Output the (x, y) coordinate of the center of the cell containing the given text.  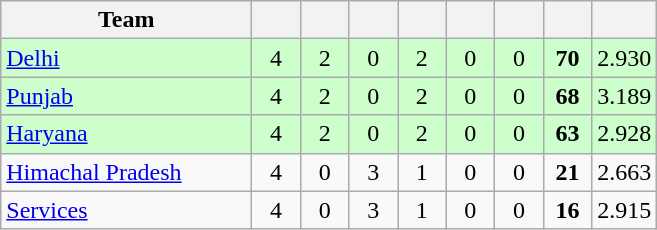
2.915 (624, 210)
2.930 (624, 58)
Services (126, 210)
Team (126, 20)
Punjab (126, 96)
68 (568, 96)
16 (568, 210)
63 (568, 134)
2.663 (624, 172)
Haryana (126, 134)
Himachal Pradesh (126, 172)
3.189 (624, 96)
70 (568, 58)
21 (568, 172)
Delhi (126, 58)
2.928 (624, 134)
